Identify which cell holds the provided text, then report its (X, Y) central coordinate. 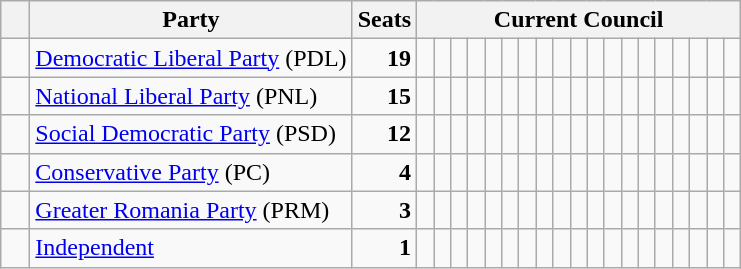
15 (384, 96)
National Liberal Party (PNL) (191, 96)
12 (384, 134)
Greater Romania Party (PRM) (191, 210)
3 (384, 210)
Independent (191, 248)
4 (384, 172)
19 (384, 58)
Social Democratic Party (PSD) (191, 134)
Conservative Party (PC) (191, 172)
1 (384, 248)
Democratic Liberal Party (PDL) (191, 58)
Current Council (579, 20)
Seats (384, 20)
Party (191, 20)
